Identify which cell holds the provided text, then report its [x, y] central coordinate. 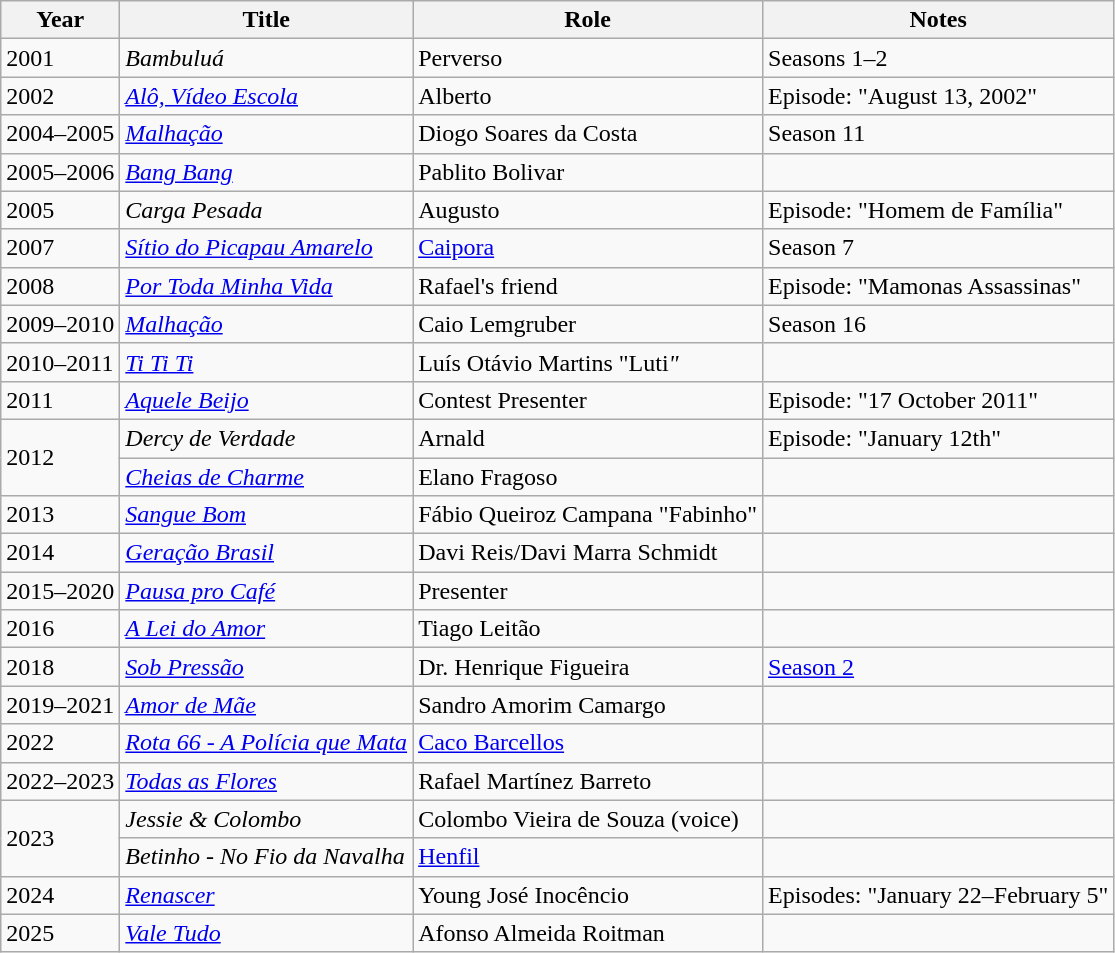
Role [588, 20]
Elano Fragoso [588, 477]
2025 [60, 933]
Caio Lemgruber [588, 324]
Contest Presenter [588, 400]
A Lei do Amor [266, 629]
Sandro Amorim Camargo [588, 705]
Season 7 [938, 248]
Luís Otávio Martins "Luti" [588, 362]
Caco Barcellos [588, 743]
2005 [60, 210]
Episode: "Homem de Família" [938, 210]
Vale Tudo [266, 933]
2018 [60, 667]
2019–2021 [60, 705]
Alberto [588, 96]
Sítio do Picapau Amarelo [266, 248]
Afonso Almeida Roitman [588, 933]
2015–2020 [60, 591]
Rota 66 - A Polícia que Mata [266, 743]
Title [266, 20]
2008 [60, 286]
Rafael Martínez Barreto [588, 781]
Season 16 [938, 324]
Year [60, 20]
Henfil [588, 857]
Ti Ti Ti [266, 362]
Young José Inocêncio [588, 895]
2012 [60, 457]
Pablito Bolivar [588, 172]
Davi Reis/Davi Marra Schmidt [588, 553]
2023 [60, 838]
Diogo Soares da Costa [588, 134]
Presenter [588, 591]
Episodes: "January 22–February 5" [938, 895]
Arnald [588, 438]
2004–2005 [60, 134]
Renascer [266, 895]
Todas as Flores [266, 781]
Episode: "17 October 2011" [938, 400]
2005–2006 [60, 172]
2010–2011 [60, 362]
Pausa pro Café [266, 591]
Colombo Vieira de Souza (voice) [588, 819]
Season 2 [938, 667]
Cheias de Charme [266, 477]
2009–2010 [60, 324]
Dr. Henrique Figueira [588, 667]
2013 [60, 515]
Tiago Leitão [588, 629]
Sob Pressão [266, 667]
Jessie & Colombo [266, 819]
2014 [60, 553]
Bang Bang [266, 172]
2022 [60, 743]
2024 [60, 895]
Season 11 [938, 134]
Fábio Queiroz Campana "Fabinho" [588, 515]
Aquele Beijo [266, 400]
2007 [60, 248]
Episode: "January 12th" [938, 438]
2022–2023 [60, 781]
Caipora [588, 248]
Betinho - No Fio da Navalha [266, 857]
2011 [60, 400]
Dercy de Verdade [266, 438]
Augusto [588, 210]
Carga Pesada [266, 210]
2002 [60, 96]
Sangue Bom [266, 515]
Geração Brasil [266, 553]
Seasons 1–2 [938, 58]
Alô, Vídeo Escola [266, 96]
2001 [60, 58]
Episode: "August 13, 2002" [938, 96]
Por Toda Minha Vida [266, 286]
Episode: "Mamonas Assassinas" [938, 286]
Rafael's friend [588, 286]
2016 [60, 629]
Perverso [588, 58]
Amor de Mãe [266, 705]
Notes [938, 20]
Bambuluá [266, 58]
